Detect which cell encompasses the target text, then output its (x, y) center coordinate. 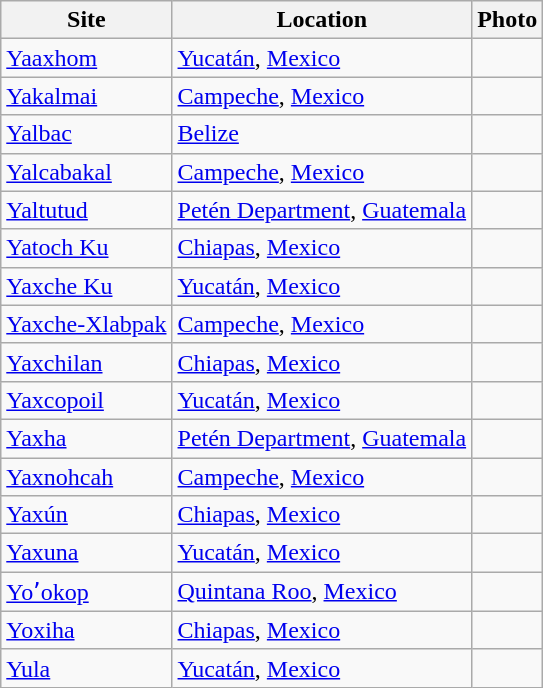
Yatoch Ku (86, 248)
Site (86, 20)
Location (322, 20)
Yaxcopoil (86, 400)
Photo (508, 20)
Yaxche Ku (86, 286)
Yaxha (86, 438)
Yaltutud (86, 210)
Yula (86, 668)
Yaaxhom (86, 58)
Yaxche-Xlabpak (86, 324)
Yakalmai (86, 96)
Belize (322, 134)
Yoxiha (86, 630)
Yaxchilan (86, 362)
Quintana Roo, Mexico (322, 592)
Yalbac (86, 134)
Yaxnohcah (86, 477)
Yalcabakal (86, 172)
Yoʼokop (86, 592)
Yaxún (86, 515)
Yaxuna (86, 553)
